Search for the cell housing the specified text and yield its (X, Y) center coordinate. 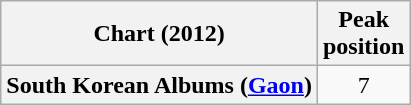
Peakposition (363, 34)
7 (363, 85)
Chart (2012) (160, 34)
South Korean Albums (Gaon) (160, 85)
